Locate the cell with the specified text and output its (X, Y) center coordinate. 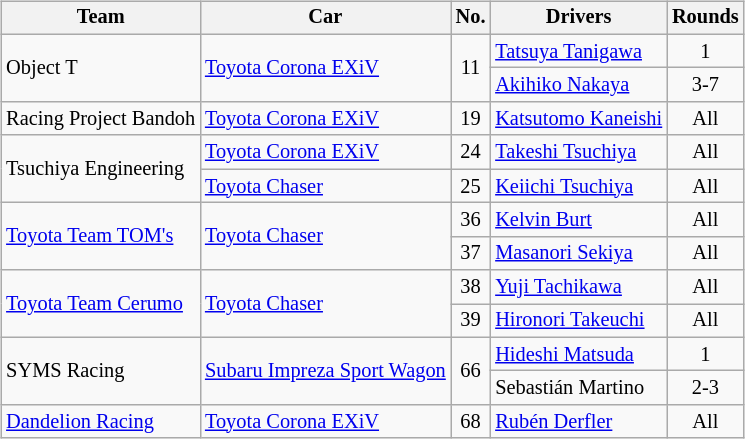
68 (471, 422)
Hironori Takeuchi (578, 321)
Drivers (578, 18)
11 (471, 68)
Toyota Team Cerumo (100, 304)
Akihiko Nakaya (578, 85)
25 (471, 186)
19 (471, 119)
38 (471, 287)
SYMS Racing (100, 370)
Hideshi Matsuda (578, 354)
Yuji Tachikawa (578, 287)
66 (471, 370)
3-7 (706, 85)
Toyota Team TOM's (100, 236)
Tatsuya Tanigawa (578, 51)
Car (326, 18)
39 (471, 321)
Tsuchiya Engineering (100, 168)
Subaru Impreza Sport Wagon (326, 370)
24 (471, 152)
36 (471, 220)
Katsutomo Kaneishi (578, 119)
Object T (100, 68)
Racing Project Bandoh (100, 119)
Takeshi Tsuchiya (578, 152)
No. (471, 18)
Rubén Derfler (578, 422)
Kelvin Burt (578, 220)
Rounds (706, 18)
Team (100, 18)
Masanori Sekiya (578, 253)
Keiichi Tsuchiya (578, 186)
37 (471, 253)
2-3 (706, 388)
Dandelion Racing (100, 422)
Sebastián Martino (578, 388)
